Provide the (X, Y) coordinate of the cell's center where the given text is located.  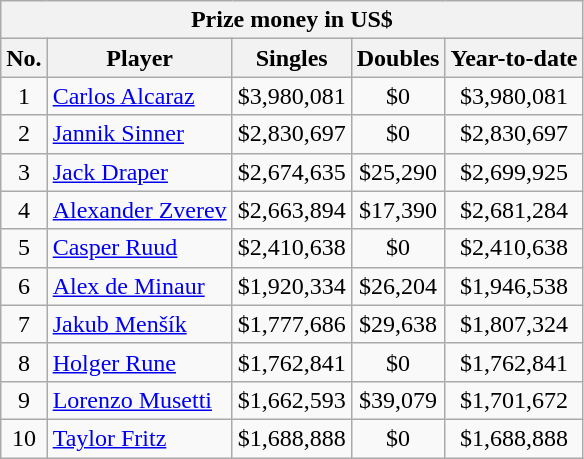
Prize money in US$ (292, 20)
3 (24, 172)
Alexander Zverev (140, 210)
$1,777,686 (292, 324)
Casper Ruud (140, 248)
Holger Rune (140, 362)
8 (24, 362)
$1,701,672 (514, 400)
1 (24, 96)
$2,674,635 (292, 172)
$26,204 (398, 286)
$1,946,538 (514, 286)
$2,699,925 (514, 172)
Year-to-date (514, 58)
$1,920,334 (292, 286)
Alex de Minaur (140, 286)
Jack Draper (140, 172)
5 (24, 248)
Doubles (398, 58)
7 (24, 324)
2 (24, 134)
Taylor Fritz (140, 438)
No. (24, 58)
$1,807,324 (514, 324)
$17,390 (398, 210)
Carlos Alcaraz (140, 96)
Lorenzo Musetti (140, 400)
10 (24, 438)
$25,290 (398, 172)
Player (140, 58)
Jakub Menšík (140, 324)
9 (24, 400)
$1,662,593 (292, 400)
6 (24, 286)
Singles (292, 58)
Jannik Sinner (140, 134)
$2,681,284 (514, 210)
$2,663,894 (292, 210)
4 (24, 210)
$29,638 (398, 324)
$39,079 (398, 400)
